Identify which cell holds the provided text, then report its [x, y] central coordinate. 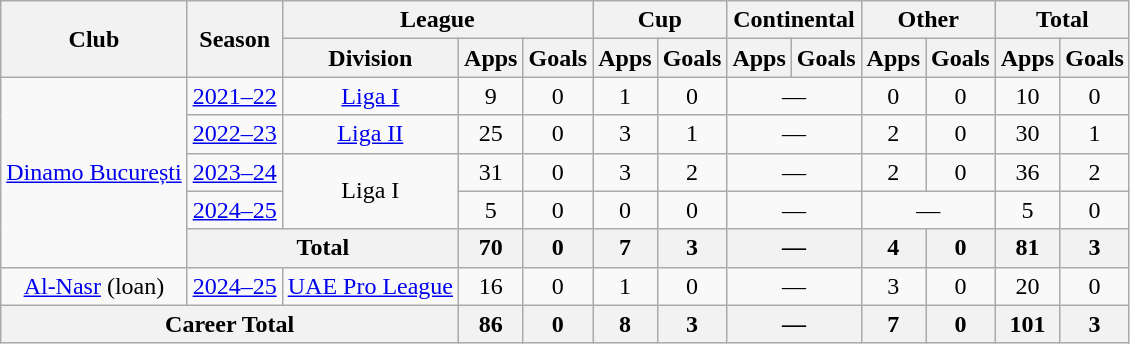
Cup [660, 20]
31 [491, 172]
20 [1027, 286]
101 [1027, 324]
16 [491, 286]
2023–24 [234, 172]
4 [893, 248]
Career Total [230, 324]
70 [491, 248]
81 [1027, 248]
Dinamo București [94, 172]
36 [1027, 172]
86 [491, 324]
10 [1027, 96]
Club [94, 39]
25 [491, 134]
Liga II [370, 134]
9 [491, 96]
Other [928, 20]
Continental [794, 20]
Season [234, 39]
2022–23 [234, 134]
8 [625, 324]
League [438, 20]
2021–22 [234, 96]
Division [370, 58]
UAE Pro League [370, 286]
Al-Nasr (loan) [94, 286]
30 [1027, 134]
